Find where the given text appears and provide that cell's center as (X, Y) coordinate. 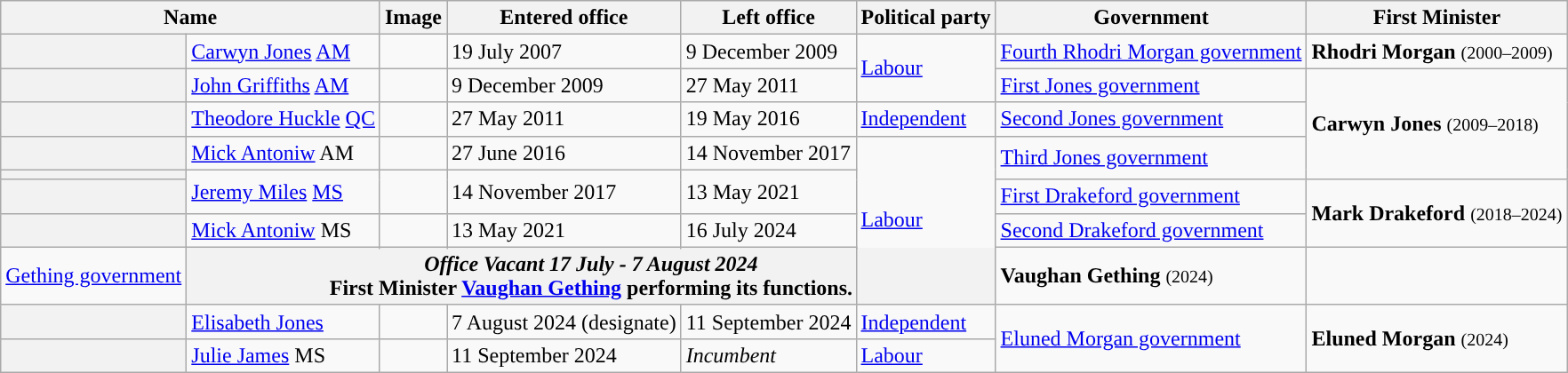
Carwyn Jones AM (284, 52)
Gething government (94, 275)
Entered office (564, 18)
First Drakeford government (1151, 196)
Second Drakeford government (1151, 230)
Second Jones government (1151, 119)
Fourth Rhodri Morgan government (1151, 52)
Incumbent (768, 355)
Rhodri Morgan (2000–2009) (1436, 52)
Mick Antoniw AM (284, 153)
Eluned Morgan (2024) (1436, 338)
7 August 2024 (designate) (564, 321)
27 June 2016 (564, 153)
John Griffiths AM (284, 85)
Name (190, 18)
Vaughan Gething (2024) (1151, 275)
Jeremy Miles MS (284, 192)
Mick Antoniw MS (284, 230)
Julie James MS (284, 355)
Theodore Huckle QC (284, 119)
Mark Drakeford (2018–2024) (1436, 213)
Left office (768, 18)
19 July 2007 (564, 52)
19 May 2016 (768, 119)
Elisabeth Jones (284, 321)
Image (412, 18)
Political party (926, 18)
Carwyn Jones (2009–2018) (1436, 124)
First Jones government (1151, 85)
16 July 2024 (768, 230)
Government (1151, 18)
First Minister (1436, 18)
Office Vacant 17 July - 7 August 2024First Minister Vaughan Gething performing its functions. (591, 275)
Eluned Morgan government (1151, 338)
Third Jones government (1151, 158)
